Capture the cell that displays the provided text and extract its (X, Y) central coordinate. 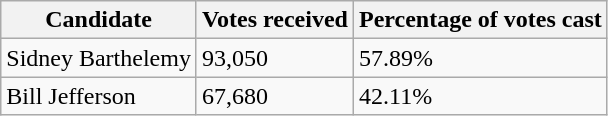
67,680 (274, 96)
Votes received (274, 20)
93,050 (274, 58)
57.89% (480, 58)
Bill Jefferson (99, 96)
42.11% (480, 96)
Sidney Barthelemy (99, 58)
Candidate (99, 20)
Percentage of votes cast (480, 20)
